For the text-containing cell, return its midpoint in [X, Y] coordinate format. 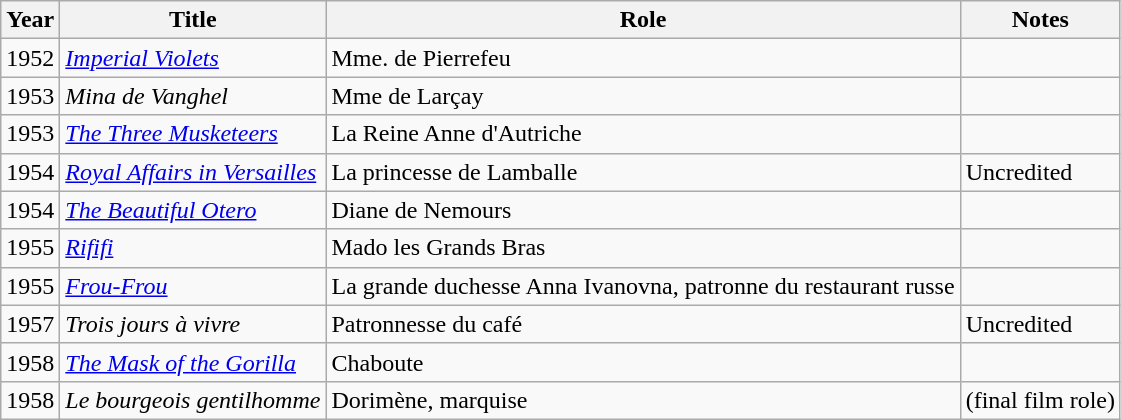
Title [193, 20]
1957 [30, 324]
La princesse de Lamballe [643, 172]
Royal Affairs in Versailles [193, 172]
Diane de Nemours [643, 210]
Mme. de Pierrefeu [643, 58]
Trois jours à vivre [193, 324]
Le bourgeois gentilhomme [193, 400]
The Beautiful Otero [193, 210]
The Mask of the Gorilla [193, 362]
Year [30, 20]
Role [643, 20]
Patronnesse du café [643, 324]
1952 [30, 58]
Chaboute [643, 362]
La Reine Anne d'Autriche [643, 134]
The Three Musketeers [193, 134]
La grande duchesse Anna Ivanovna, patronne du restaurant russe [643, 286]
Rififi [193, 248]
(final film role) [1040, 400]
Dorimène, marquise [643, 400]
Mina de Vanghel [193, 96]
Mme de Larçay [643, 96]
Imperial Violets [193, 58]
Mado les Grands Bras [643, 248]
Frou-Frou [193, 286]
Notes [1040, 20]
